Provide the [X, Y] coordinate of the cell's center where the given text is located.  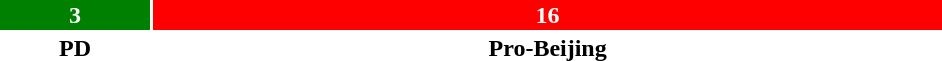
3 [75, 15]
16 [548, 15]
